Locate the cell with the specified text and output its (X, Y) center coordinate. 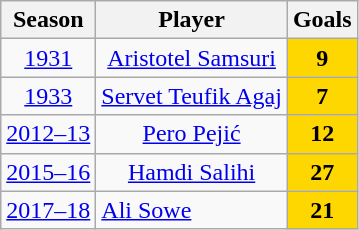
Servet Teufik Agaj (192, 96)
27 (322, 172)
2017–18 (48, 210)
9 (322, 58)
2015–16 (48, 172)
Ali Sowe (192, 210)
7 (322, 96)
Season (48, 20)
1933 (48, 96)
Aristotel Samsuri (192, 58)
Goals (322, 20)
21 (322, 210)
12 (322, 134)
1931 (48, 58)
Player (192, 20)
Hamdi Salihi (192, 172)
2012–13 (48, 134)
Pero Pejić (192, 134)
